Provide the (X, Y) coordinate of the cell's center where the given text is located.  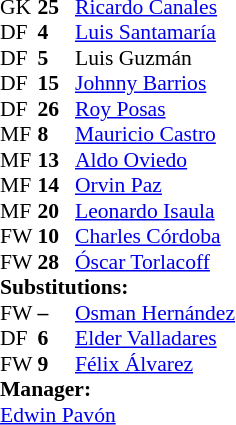
8 (57, 135)
– (57, 313)
28 (57, 262)
4 (57, 33)
10 (57, 237)
13 (57, 160)
Leonardo Isaula (155, 211)
6 (57, 339)
Aldo Oviedo (155, 160)
5 (57, 58)
Mauricio Castro (155, 135)
Óscar Torlacoff (155, 262)
26 (57, 109)
14 (57, 185)
Manager: (118, 389)
9 (57, 364)
Luis Santamaría (155, 33)
Elder Valladares (155, 339)
Roy Posas (155, 109)
20 (57, 211)
Substitutions: (118, 287)
Félix Álvarez (155, 364)
Osman Hernández (155, 313)
Charles Córdoba (155, 237)
Orvin Paz (155, 185)
Luis Guzmán (155, 58)
15 (57, 83)
Johnny Barrios (155, 83)
